Pinpoint the cell where the given text exists, returning its (x, y) midpoint coordinate. 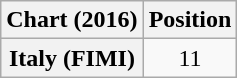
Chart (2016) (72, 20)
Italy (FIMI) (72, 58)
Position (190, 20)
11 (190, 58)
